Extract the [X, Y] coordinate from the center of the cell holding the provided text.  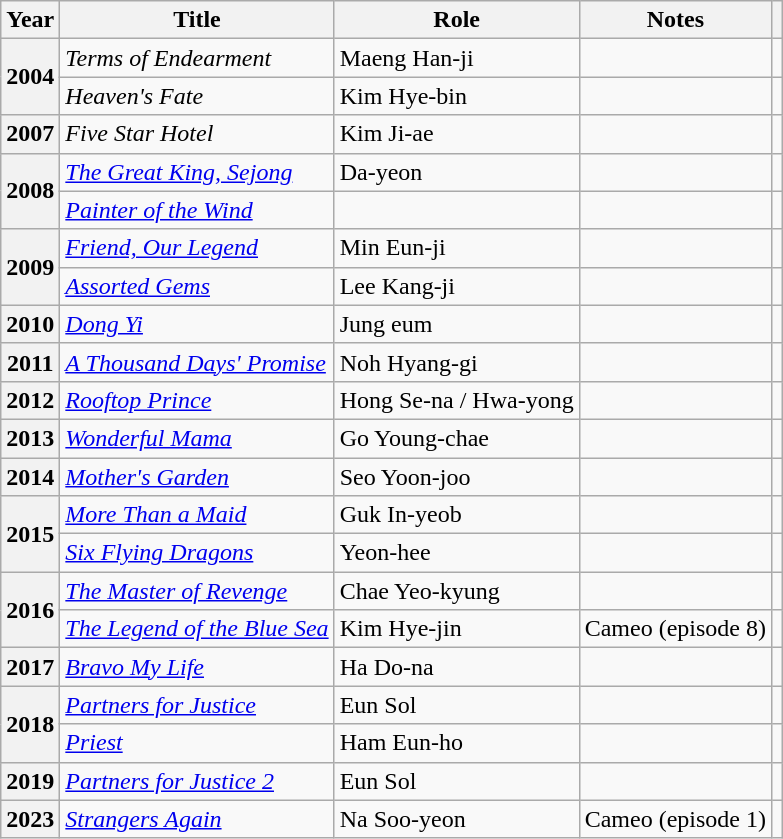
2009 [30, 267]
Jung eum [456, 324]
Min Eun-ji [456, 248]
The Master of Revenge [197, 591]
Notes [675, 20]
2012 [30, 400]
2019 [30, 781]
Guk In-yeob [456, 515]
Year [30, 20]
Ha Do-na [456, 667]
Terms of Endearment [197, 58]
Friend, Our Legend [197, 248]
Go Young-chae [456, 438]
Ham Eun-ho [456, 743]
2015 [30, 534]
Kim Hye-jin [456, 629]
Yeon-hee [456, 553]
Title [197, 20]
Seo Yoon-joo [456, 477]
Kim Ji-ae [456, 134]
2010 [30, 324]
Cameo (episode 1) [675, 819]
2014 [30, 477]
2023 [30, 819]
Assorted Gems [197, 286]
Dong Yi [197, 324]
2007 [30, 134]
Na Soo-yeon [456, 819]
Heaven's Fate [197, 96]
Mother's Garden [197, 477]
2011 [30, 362]
Da-yeon [456, 172]
2013 [30, 438]
2017 [30, 667]
Noh Hyang-gi [456, 362]
Rooftop Prince [197, 400]
Six Flying Dragons [197, 553]
2008 [30, 191]
Painter of the Wind [197, 210]
2016 [30, 610]
2018 [30, 724]
Cameo (episode 8) [675, 629]
Hong Se-na / Hwa-yong [456, 400]
Five Star Hotel [197, 134]
More Than a Maid [197, 515]
Kim Hye-bin [456, 96]
Lee Kang-ji [456, 286]
Bravo My Life [197, 667]
2004 [30, 77]
Wonderful Mama [197, 438]
Partners for Justice [197, 705]
Chae Yeo-kyung [456, 591]
The Legend of the Blue Sea [197, 629]
Role [456, 20]
Strangers Again [197, 819]
The Great King, Sejong [197, 172]
Partners for Justice 2 [197, 781]
Priest [197, 743]
Maeng Han-ji [456, 58]
A Thousand Days' Promise [197, 362]
